Output the (X, Y) coordinate of the center of the cell containing the given text.  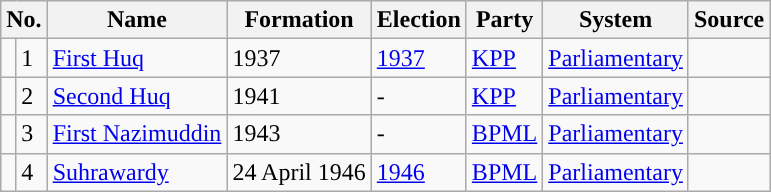
1943 (299, 134)
Suhrawardy (137, 172)
Second Huq (137, 96)
1 (32, 58)
Party (504, 20)
Source (728, 20)
Name (137, 20)
1946 (418, 172)
First Huq (137, 58)
3 (32, 134)
No. (24, 20)
4 (32, 172)
2 (32, 96)
Formation (299, 20)
System (616, 20)
Election (418, 20)
First Nazimuddin (137, 134)
24 April 1946 (299, 172)
1941 (299, 96)
